Return [x, y] of the center of cell containing provided text 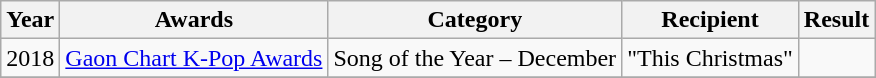
Awards [194, 20]
Gaon Chart K-Pop Awards [194, 58]
Result [836, 20]
Year [30, 20]
"This Christmas" [710, 58]
Song of the Year – December [475, 58]
Category [475, 20]
2018 [30, 58]
Recipient [710, 20]
